Search for the cell housing the specified text and yield its [x, y] center coordinate. 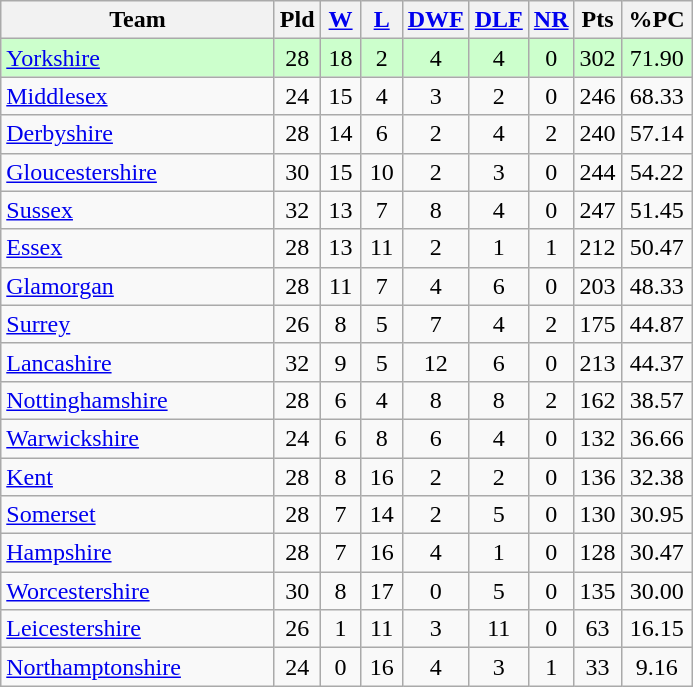
L [382, 20]
Essex [138, 248]
33 [598, 667]
175 [598, 324]
NR [551, 20]
213 [598, 362]
Worcestershire [138, 591]
Glamorgan [138, 286]
32.38 [656, 477]
136 [598, 477]
50.47 [656, 248]
Nottinghamshire [138, 400]
130 [598, 515]
9 [340, 362]
18 [340, 58]
Hampshire [138, 553]
Surrey [138, 324]
240 [598, 134]
17 [382, 591]
Derbyshire [138, 134]
DWF [436, 20]
Gloucestershire [138, 172]
57.14 [656, 134]
10 [382, 172]
68.33 [656, 96]
128 [598, 553]
244 [598, 172]
54.22 [656, 172]
48.33 [656, 286]
Somerset [138, 515]
38.57 [656, 400]
Pld [297, 20]
246 [598, 96]
Pts [598, 20]
%PC [656, 20]
12 [436, 362]
203 [598, 286]
247 [598, 210]
Kent [138, 477]
9.16 [656, 667]
Northamptonshire [138, 667]
44.87 [656, 324]
16.15 [656, 629]
132 [598, 438]
135 [598, 591]
71.90 [656, 58]
51.45 [656, 210]
Leicestershire [138, 629]
Middlesex [138, 96]
30.95 [656, 515]
DLF [498, 20]
302 [598, 58]
212 [598, 248]
44.37 [656, 362]
30.47 [656, 553]
36.66 [656, 438]
Sussex [138, 210]
63 [598, 629]
Warwickshire [138, 438]
Yorkshire [138, 58]
Team [138, 20]
30.00 [656, 591]
Lancashire [138, 362]
W [340, 20]
162 [598, 400]
